Provide the (X, Y) coordinate of the cell's center where the given text is located.  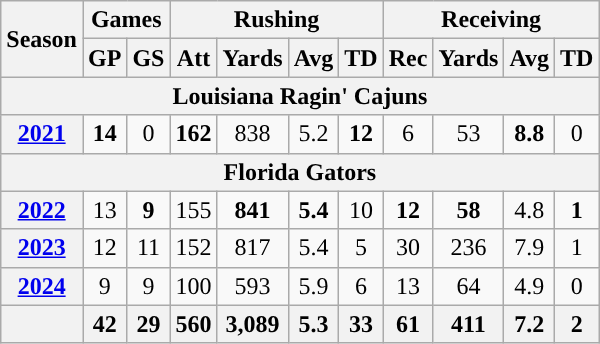
61 (408, 324)
841 (252, 210)
155 (194, 210)
14 (104, 134)
Rec (408, 58)
411 (468, 324)
3,089 (252, 324)
GS (148, 58)
5.3 (314, 324)
5.9 (314, 286)
Louisiana Ragin' Cajuns (300, 96)
236 (468, 248)
152 (194, 248)
64 (468, 286)
5 (361, 248)
2021 (42, 134)
Season (42, 39)
Att (194, 58)
593 (252, 286)
7.9 (530, 248)
Rushing (276, 20)
5.2 (314, 134)
4.8 (530, 210)
2024 (42, 286)
560 (194, 324)
7.2 (530, 324)
53 (468, 134)
Receiving (491, 20)
Florida Gators (300, 172)
42 (104, 324)
8.8 (530, 134)
10 (361, 210)
GP (104, 58)
29 (148, 324)
2022 (42, 210)
30 (408, 248)
33 (361, 324)
100 (194, 286)
11 (148, 248)
162 (194, 134)
58 (468, 210)
838 (252, 134)
817 (252, 248)
2023 (42, 248)
2 (577, 324)
Games (126, 20)
4.9 (530, 286)
